Return [x, y] of the center of cell containing provided text 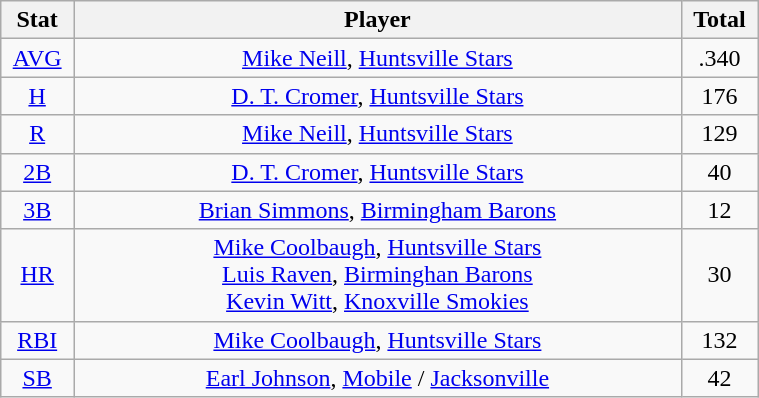
40 [719, 172]
RBI [38, 340]
12 [719, 210]
Stat [38, 20]
Total [719, 20]
R [38, 134]
Mike Coolbaugh, Huntsville Stars [378, 340]
Player [378, 20]
Earl Johnson, Mobile / Jacksonville [378, 378]
SB [38, 378]
Brian Simmons, Birmingham Barons [378, 210]
30 [719, 275]
AVG [38, 58]
Mike Coolbaugh, Huntsville Stars Luis Raven, Birminghan Barons Kevin Witt, Knoxville Smokies [378, 275]
2B [38, 172]
42 [719, 378]
176 [719, 96]
129 [719, 134]
.340 [719, 58]
H [38, 96]
HR [38, 275]
3B [38, 210]
132 [719, 340]
